Output the [X, Y] coordinate of the center of the cell containing the given text.  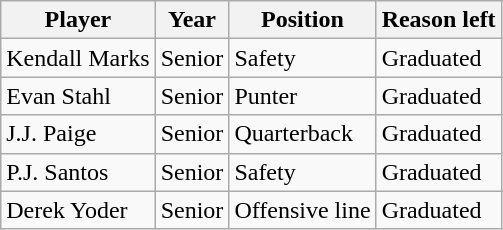
Offensive line [302, 210]
Year [192, 20]
Position [302, 20]
P.J. Santos [78, 172]
Evan Stahl [78, 96]
Kendall Marks [78, 58]
J.J. Paige [78, 134]
Punter [302, 96]
Reason left [438, 20]
Player [78, 20]
Quarterback [302, 134]
Derek Yoder [78, 210]
